Find where the given text appears and provide that cell's center as (x, y) coordinate. 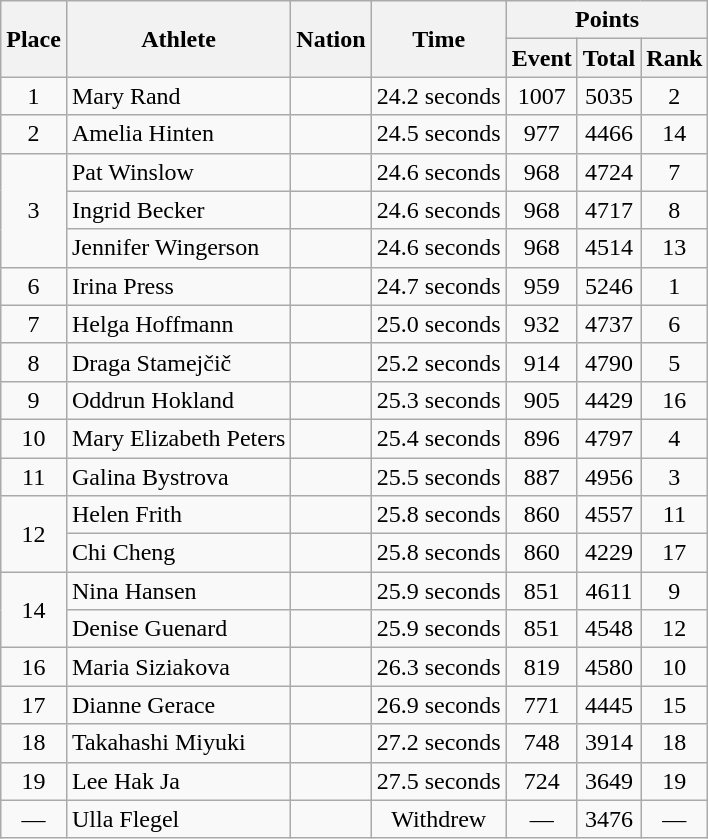
24.5 seconds (438, 134)
Helen Frith (178, 515)
Galina Bystrova (178, 477)
25.0 seconds (438, 324)
4229 (609, 553)
4797 (609, 438)
914 (542, 362)
Mary Rand (178, 96)
Lee Hak Ja (178, 781)
Withdrew (438, 819)
896 (542, 438)
Ulla Flegel (178, 819)
Nina Hansen (178, 591)
13 (674, 248)
25.4 seconds (438, 438)
26.9 seconds (438, 705)
Rank (674, 58)
959 (542, 286)
3914 (609, 743)
819 (542, 667)
Amelia Hinten (178, 134)
Athlete (178, 39)
Denise Guenard (178, 629)
4429 (609, 400)
24.7 seconds (438, 286)
4717 (609, 210)
4724 (609, 172)
977 (542, 134)
4790 (609, 362)
932 (542, 324)
905 (542, 400)
26.3 seconds (438, 667)
4557 (609, 515)
25.2 seconds (438, 362)
Draga Stamejčič (178, 362)
5246 (609, 286)
1007 (542, 96)
Jennifer Wingerson (178, 248)
3649 (609, 781)
25.5 seconds (438, 477)
Chi Cheng (178, 553)
Place (34, 39)
4548 (609, 629)
4956 (609, 477)
27.2 seconds (438, 743)
Total (609, 58)
Dianne Gerace (178, 705)
4737 (609, 324)
4466 (609, 134)
4514 (609, 248)
15 (674, 705)
Helga Hoffmann (178, 324)
Irina Press (178, 286)
Maria Siziakova (178, 667)
4445 (609, 705)
4580 (609, 667)
724 (542, 781)
4611 (609, 591)
Event (542, 58)
Ingrid Becker (178, 210)
4 (674, 438)
Nation (331, 39)
Takahashi Miyuki (178, 743)
24.2 seconds (438, 96)
Time (438, 39)
25.3 seconds (438, 400)
5035 (609, 96)
887 (542, 477)
748 (542, 743)
5 (674, 362)
3476 (609, 819)
27.5 seconds (438, 781)
Mary Elizabeth Peters (178, 438)
771 (542, 705)
Points (607, 20)
Oddrun Hokland (178, 400)
Pat Winslow (178, 172)
